Provide the (X, Y) coordinate of the cell's center where the given text is located.  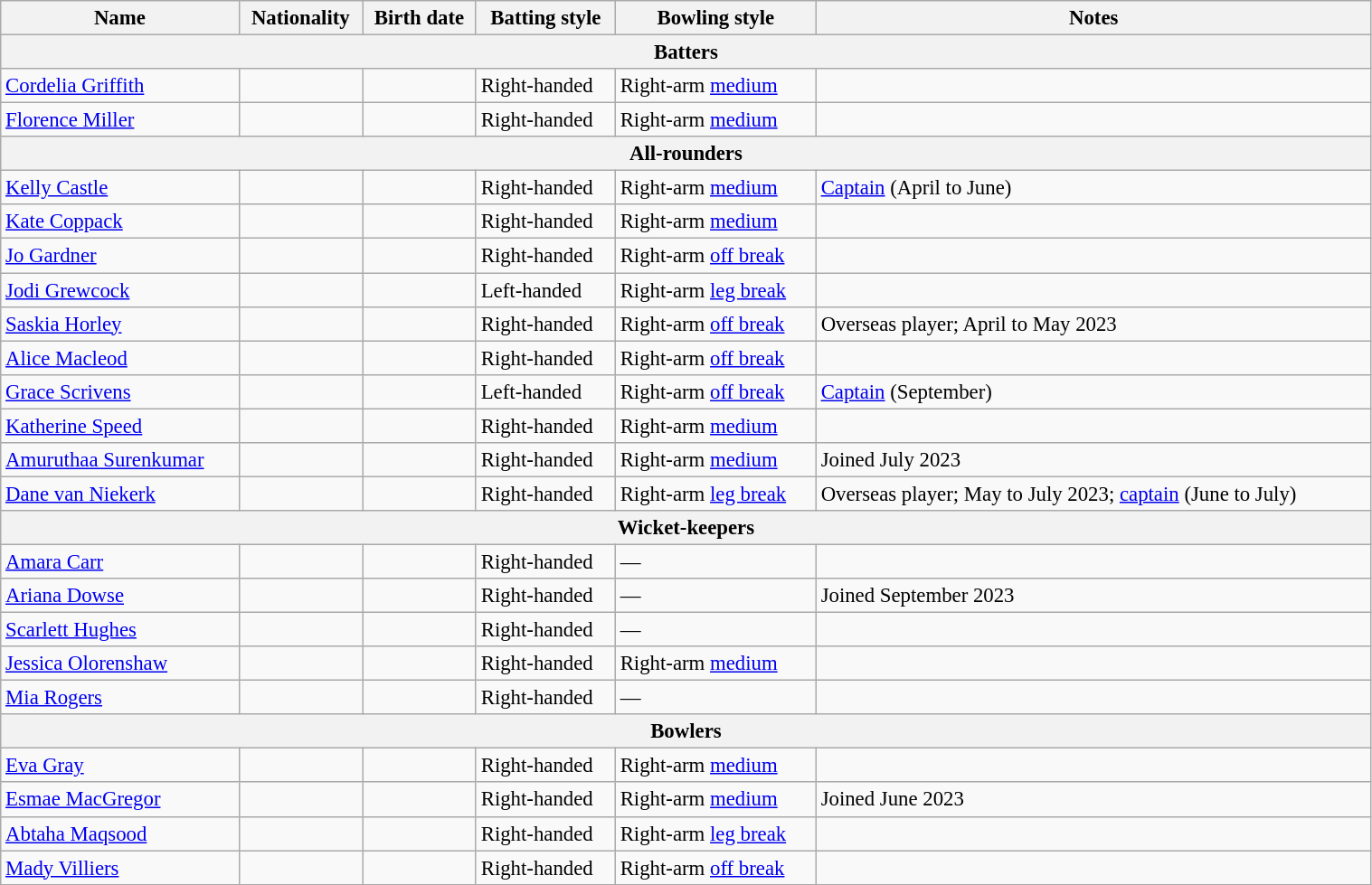
Nationality (300, 18)
Name (119, 18)
Overseas player; April to May 2023 (1093, 324)
Bowlers (686, 731)
Mia Rogers (119, 698)
Jodi Grewcock (119, 290)
Dane van Niekerk (119, 494)
Saskia Horley (119, 324)
Kelly Castle (119, 188)
Joined September 2023 (1093, 596)
Batting style (545, 18)
Eva Gray (119, 766)
Overseas player; May to July 2023; captain (June to July) (1093, 494)
Amuruthaa Surenkumar (119, 460)
Captain (April to June) (1093, 188)
Alice Macleod (119, 358)
Ariana Dowse (119, 596)
Joined June 2023 (1093, 800)
Batters (686, 52)
Katherine Speed (119, 426)
Scarlett Hughes (119, 630)
Grace Scrivens (119, 391)
Jo Gardner (119, 256)
Amara Carr (119, 561)
Kate Coppack (119, 221)
Florence Miller (119, 120)
Joined July 2023 (1093, 460)
Birth date (420, 18)
Wicket-keepers (686, 528)
All-rounders (686, 154)
Captain (September) (1093, 391)
Abtaha Maqsood (119, 833)
Jessica Olorenshaw (119, 664)
Esmae MacGregor (119, 800)
Bowling style (715, 18)
Cordelia Griffith (119, 86)
Notes (1093, 18)
Mady Villiers (119, 868)
